For the text-containing cell, return its midpoint in (X, Y) coordinate format. 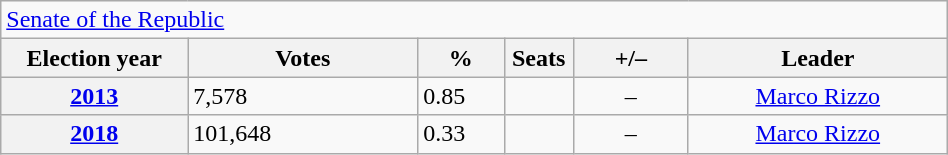
% (461, 58)
Leader (818, 58)
Votes (303, 58)
Election year (94, 58)
+/– (630, 58)
101,648 (303, 134)
0.33 (461, 134)
0.85 (461, 96)
7,578 (303, 96)
2018 (94, 134)
Seats (538, 58)
2013 (94, 96)
Senate of the Republic (474, 20)
